Find where the given text appears and provide that cell's center as [X, Y] coordinate. 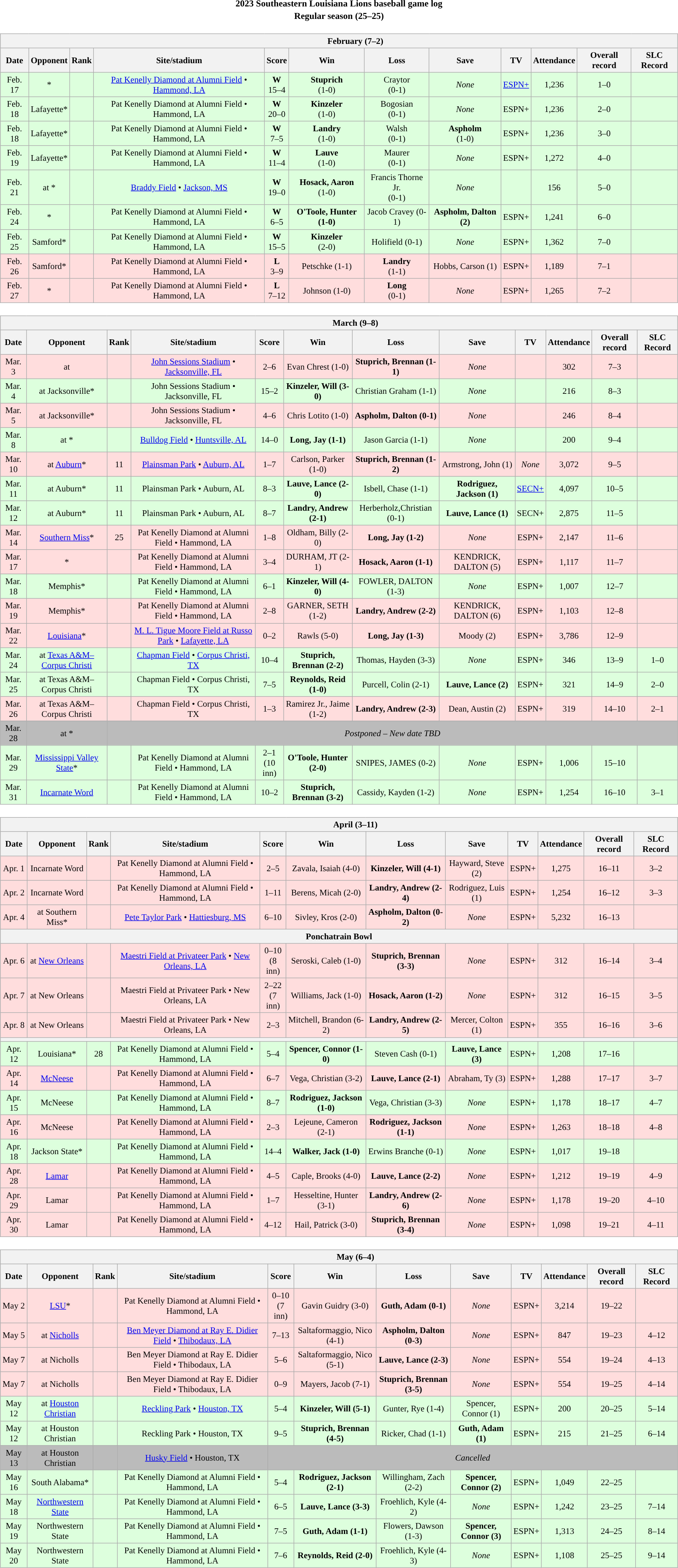
Cassidy, Kayden (1-2) [396, 792]
Rodriguez, Jackson (1-1) [406, 1127]
Saltaformaggio, Nico (5-1) [335, 1360]
DURHAM, JT (2-1) [318, 562]
11–5 [615, 513]
9–4 [615, 440]
Seroski, Caleb (1-0) [326, 961]
Lauve, Lance (2-2) [406, 1176]
19–24 [611, 1360]
Reynolds, Reid (1-0) [318, 684]
1,117 [569, 562]
321 [569, 684]
346 [569, 660]
Mar. 8 [14, 440]
Pete Taylor Park • Hattiesburg, MS [185, 917]
Evan Chrest (1-0) [318, 366]
Hail, Patrick (3-0) [326, 1225]
March (9–8) [339, 323]
Stuprich, Brennan (3-5) [414, 1385]
GARNER, SETH (1-2) [318, 611]
Apr. 8 [14, 1025]
19–19 [609, 1176]
Aspholm, Dalton (0-2) [406, 917]
6–7 [273, 1078]
Guth, Adam (1) [481, 1433]
Saltaformaggio, Nico (4-1) [335, 1335]
Stuprich, Brennan (3-2) [318, 792]
Hosack, Aaron(1-0) [327, 188]
Stuprich, Brennan (3-4) [406, 1225]
Carlson, Parker (1-0) [318, 465]
Kinzeler, Will (5-1) [335, 1409]
16–11 [609, 869]
Spencer, Connor (1-0) [326, 1054]
Lauve, Lance (2) [477, 684]
1,189 [554, 266]
11–6 [615, 538]
Mississippi Valley State* [67, 763]
10–5 [615, 489]
May (6–4) [339, 1257]
Landry, Andrew (2-2) [396, 611]
Apr. 30 [14, 1225]
1,017 [561, 1152]
Long, Jay (1-3) [396, 636]
Rawls (5-0) [318, 636]
Landry, Andrew (2-6) [406, 1200]
Lauve, Lance (2-1) [406, 1078]
Lauve, Lance (2-0) [318, 489]
Vega, Christian (3-2) [326, 1078]
Apr. 28 [14, 1176]
1,265 [554, 291]
Moody (2) [477, 636]
Gavin Guidry (3-0) [335, 1306]
6–0 [604, 217]
Rodriguez, Jackson (2-1) [335, 1482]
Mar. 4 [14, 391]
Postponed – New date TBD [392, 733]
5–0 [604, 188]
Mar. 25 [14, 684]
8–4 [615, 415]
Kinzeler, Will (3-0) [318, 391]
W6–5 [277, 217]
Lauve, Lance (2-3) [414, 1360]
Flowers, Dawson (1-3) [414, 1531]
May 13 [14, 1458]
0–2 [269, 636]
3,072 [569, 465]
Kinzeler(1-0) [327, 109]
May 16 [14, 1482]
Kinzeler(2-0) [327, 241]
LSU* [60, 1306]
2,875 [569, 513]
Hosack, Aaron (1-2) [406, 996]
Reynolds, Reid (2-0) [335, 1556]
7–6 [281, 1556]
319 [569, 709]
2–5 [273, 869]
1,272 [554, 158]
2,147 [569, 538]
L7–12 [277, 291]
Mar. 10 [14, 465]
6–5 [281, 1506]
W15–4 [277, 85]
1–3 [269, 709]
Landry, Andrew (2-1) [318, 513]
2–22(7 inn) [273, 996]
Long, Jay (1-2) [396, 538]
25–25 [611, 1556]
1–8 [269, 538]
17–16 [609, 1054]
3–3 [656, 893]
Rodriguez, Jackson (1-0) [326, 1102]
FOWLER, DALTON (1-3) [396, 586]
Jason Garcia (1-1) [396, 440]
14–10 [615, 709]
18–18 [609, 1127]
Hesseltine, Hunter (3-1) [326, 1200]
May 18 [14, 1506]
Stuprich(1-0) [327, 85]
at [67, 366]
Hobbs, Carson (1) [465, 266]
Apr. 29 [14, 1200]
South Alabama* [60, 1482]
Apr. 2 [14, 893]
Ramirez Jr., Jaime (1-2) [318, 709]
W7–5 [277, 134]
Christian Graham (1-1) [396, 391]
0–10(8 inn) [273, 961]
19–22 [611, 1306]
Mar. 24 [14, 660]
16–16 [609, 1025]
1,241 [554, 217]
847 [564, 1335]
1,288 [561, 1078]
SNIPES, JAMES (0-2) [396, 763]
4–7 [656, 1102]
16–14 [609, 961]
Aspholm(1-0) [465, 134]
Craytor(0-1) [397, 85]
Walsh(0-1) [397, 134]
Jackson State* [57, 1152]
19–20 [609, 1200]
Stuprich, Brennan (1-2) [396, 465]
Mar. 3 [14, 366]
Long, Jay (1-1) [318, 440]
4–0 [604, 158]
3,214 [564, 1306]
Cancelled [473, 1458]
Mar. 22 [14, 636]
1,212 [561, 1176]
1,103 [569, 611]
4–11 [656, 1225]
14–0 [269, 440]
2–1(10 inn) [269, 763]
Spencer, Connor (1) [481, 1409]
Husky Field • Houston, TX [193, 1458]
9–14 [656, 1556]
Apr. 15 [14, 1102]
3–0 [604, 134]
7–13 [281, 1335]
O'Toole, Hunter (1-0) [327, 217]
Petschke (1-1) [327, 266]
May 5 [14, 1335]
Hosack, Aaron (1-1) [396, 562]
February (7–2) [339, 41]
Armstrong, John (1) [477, 465]
12–8 [615, 611]
Abraham, Ty (3) [477, 1078]
Mitchell, Brandon (6-2) [326, 1025]
Johnson (1-0) [327, 291]
Mar. 17 [14, 562]
KENDRICK, DALTON (6) [477, 611]
3–2 [656, 869]
21–25 [611, 1433]
Feb. 26 [14, 266]
24–25 [611, 1531]
12–9 [615, 636]
28 [99, 1054]
5,232 [561, 917]
Purcell, Colin (2-1) [396, 684]
Stuprich, Brennan (4-5) [335, 1433]
Apr. 6 [14, 961]
19–18 [609, 1152]
Caple, Brooks (4-0) [326, 1176]
16–13 [609, 917]
18–17 [609, 1102]
Guth, Adam (1-1) [335, 1531]
Holifield (0-1) [397, 241]
Apr. 14 [14, 1078]
Vega, Christian (3-3) [406, 1102]
1,098 [561, 1225]
W15–5 [277, 241]
Isbell, Chase (1-1) [396, 489]
4–14 [656, 1385]
Aspholm, Dalton (0-3) [414, 1335]
4–6 [269, 415]
1,263 [561, 1127]
7–0 [604, 241]
Mar. 26 [14, 709]
2–1 [658, 709]
7–2 [604, 291]
4–8 [656, 1127]
1–11 [273, 893]
Apr. 7 [14, 996]
23–25 [611, 1506]
Landry, Andrew (2-3) [396, 709]
4–10 [656, 1200]
Guth, Adam (0-1) [414, 1306]
Landry(1-0) [327, 134]
Feb. 17 [14, 85]
May 20 [14, 1556]
Gunter, Rye (1-4) [414, 1409]
Mar. 29 [14, 763]
Ponchatrain Bowl [339, 937]
Feb. 25 [14, 241]
16–15 [609, 996]
1,049 [564, 1482]
Mar. 5 [14, 415]
2–6 [269, 366]
25 [119, 538]
Lauve, Lance (3-3) [335, 1506]
Sivley, Kros (2-0) [326, 917]
L3–9 [277, 266]
3–6 [656, 1025]
Kinzeler, Will (4-1) [406, 869]
19–21 [609, 1225]
Walker, Jack (1-0) [326, 1152]
5–6 [281, 1360]
Froehlich, Kyle (4-3) [414, 1556]
14–4 [273, 1152]
Landry, Andrew (2-4) [406, 893]
Steven Cash (0-1) [406, 1054]
4–5 [273, 1176]
Stuprich, Brennan (3-3) [406, 961]
W20–0 [277, 109]
10–2 [269, 792]
Hayward, Steve (2) [477, 869]
6–1 [269, 586]
7–3 [615, 366]
156 [554, 188]
Lauve, Lance (3) [477, 1054]
4–13 [656, 1360]
Stuprich, Brennan (2-2) [318, 660]
3–7 [656, 1078]
1,006 [569, 763]
8–14 [656, 1531]
0–9 [281, 1385]
Lauve(1-0) [327, 158]
Braddy Field • Jackson, MS [179, 188]
Kinzeler, Will (4-0) [318, 586]
Mar. 14 [14, 538]
Feb. 19 [14, 158]
Mar. 31 [14, 792]
1,362 [554, 241]
10–4 [269, 660]
6–10 [273, 917]
Stuprich, Brennan (1-1) [396, 366]
7–14 [656, 1506]
Apr. 18 [14, 1152]
16–12 [609, 893]
W19–0 [277, 188]
May 2 [14, 1306]
Mar. 11 [14, 489]
Zavala, Isaiah (4-0) [326, 869]
1,275 [561, 869]
Rodriguez, Jackson (1) [477, 489]
Feb. 27 [14, 291]
3–1 [658, 792]
1,007 [569, 586]
20–25 [611, 1409]
3,786 [569, 636]
19–25 [611, 1385]
Ricker, Chad (1-1) [414, 1433]
14–9 [615, 684]
Aspholm, Dalton (0-1) [396, 415]
Bogosian(0-1) [397, 109]
17–17 [609, 1078]
Aspholm, Dalton (2) [465, 217]
Herberholz,Christian (0-1) [396, 513]
Apr. 16 [14, 1127]
Landry(1-1) [397, 266]
Spencer, Connor (3) [481, 1531]
KENDRICK, DALTON (5) [477, 562]
Apr. 1 [14, 869]
Rodriguez, Luis (1) [477, 893]
at Southern Miss* [57, 917]
Dean, Austin (2) [477, 709]
1,313 [564, 1531]
Williams, Jack (1-0) [326, 996]
Landry, Andrew (2-5) [406, 1025]
Southern Miss* [67, 538]
Mayers, Jacob (7-1) [335, 1385]
Thomas, Hayden (3-3) [396, 660]
Maurer(0-1) [397, 158]
Feb. 21 [14, 188]
3–5 [656, 996]
Oldham, Billy (2-0) [318, 538]
12–7 [615, 586]
Mercer, Colton (1) [477, 1025]
Mar. 28 [14, 733]
1,108 [564, 1556]
Bulldog Field • Huntsville, AL [193, 440]
355 [561, 1025]
19–23 [611, 1335]
Mar. 18 [14, 586]
Willingham, Zach (2-2) [414, 1482]
April (3–11) [339, 825]
1,208 [561, 1054]
Apr. 12 [14, 1054]
Spencer, Connor (2) [481, 1482]
Berens, Micah (2-0) [326, 893]
O'Toole, Hunter (2-0) [318, 763]
15–2 [269, 391]
216 [569, 391]
246 [569, 415]
7–1 [604, 266]
5–14 [656, 1409]
Lejeune, Cameron (2-1) [326, 1127]
Jacob Cravey (0-1) [397, 217]
Mar. 19 [14, 611]
Lauve, Lance (1) [477, 513]
M. L. Tigue Moore Field at Russo Park • Lafayette, LA [193, 636]
215 [564, 1433]
Francis Thorne Jr.(0-1) [397, 188]
0–10(7 inn) [281, 1306]
W11–4 [277, 158]
6–14 [656, 1433]
Erwins Branche (0-1) [406, 1152]
4–9 [656, 1176]
Mar. 12 [14, 513]
16–10 [615, 792]
15–10 [615, 763]
13–9 [615, 660]
Apr. 4 [14, 917]
Froehlich, Kyle (4-2) [414, 1506]
Chris Lotito (1-0) [318, 415]
1,242 [564, 1506]
May 19 [14, 1531]
2–8 [269, 611]
22–25 [611, 1482]
11–7 [615, 562]
4,097 [569, 489]
Long(0-1) [397, 291]
Feb. 24 [14, 217]
302 [569, 366]
